Find where the given text appears and provide that cell's center as [x, y] coordinate. 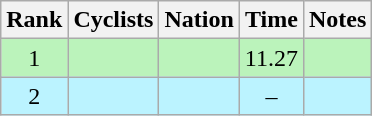
Time [271, 20]
2 [34, 96]
Nation [199, 20]
Cyclists [114, 20]
Notes [337, 20]
1 [34, 58]
– [271, 96]
Rank [34, 20]
11.27 [271, 58]
